Provide the [x, y] coordinate of the cell's center where the given text is located.  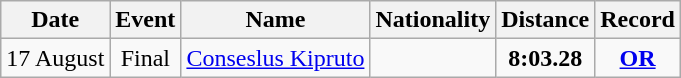
Conseslus Kipruto [276, 58]
Name [276, 20]
OR [638, 58]
Nationality [433, 20]
8:03.28 [546, 58]
17 August [56, 58]
Event [146, 20]
Date [56, 20]
Final [146, 58]
Distance [546, 20]
Record [638, 20]
